Return (x, y) of the center of cell containing provided text 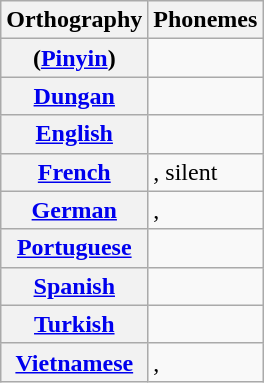
Orthography (74, 20)
(Pinyin) (74, 58)
Dungan (74, 96)
, silent (206, 172)
Phonemes (206, 20)
English (74, 134)
German (74, 210)
Spanish (74, 286)
Vietnamese (74, 362)
Portuguese (74, 248)
French (74, 172)
Turkish (74, 324)
